Provide the [x, y] coordinate of the cell's center where the given text is located.  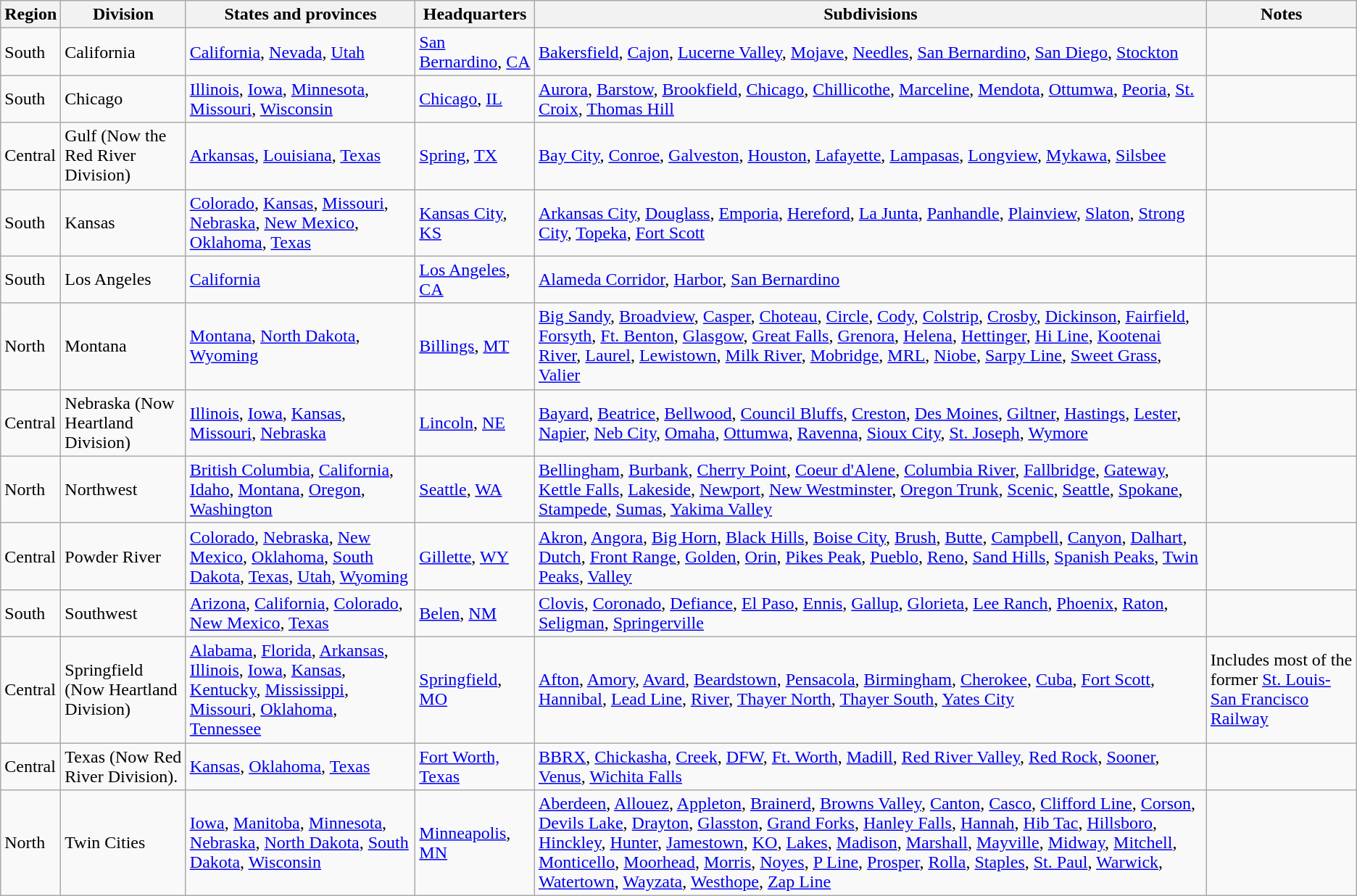
Alabama, Florida, Arkansas, Illinois, Iowa, Kansas, Kentucky, Mississippi, Missouri, Oklahoma, Tennessee [300, 689]
Colorado, Kansas, Missouri, Nebraska, New Mexico, Oklahoma, Texas [300, 223]
Arizona, California, Colorado, New Mexico, Texas [300, 613]
Alameda Corridor, Harbor, San Bernardino [870, 280]
Region [30, 14]
Gulf (Now the Red River Division) [123, 156]
Aurora, Barstow, Brookfield, Chicago, Chillicothe, Marceline, Mendota, Ottumwa, Peoria, St. Croix, Thomas Hill [870, 99]
Bakersfield, Cajon, Lucerne Valley, Mojave, Needles, San Bernardino, San Diego, Stockton [870, 52]
Arkansas, Louisiana, Texas [300, 156]
Illinois, Iowa, Kansas, Missouri, Nebraska [300, 423]
States and provinces [300, 14]
Los Angeles [123, 280]
Includes most of the former St. Louis-San Francisco Railway [1282, 689]
California, Nevada, Utah [300, 52]
Springfield (Now Heartland Division) [123, 689]
Subdivisions [870, 14]
Kansas [123, 223]
Chicago, IL [476, 99]
Kansas City, KS [476, 223]
Texas (Now Red River Division). [123, 766]
Gillette, WY [476, 556]
Lincoln, NE [476, 423]
Clovis, Coronado, Defiance, El Paso, Ennis, Gallup, Glorieta, Lee Ranch, Phoenix, Raton, Seligman, Springerville [870, 613]
Northwest [123, 489]
BBRX, Chickasha, Creek, DFW, Ft. Worth, Madill, Red River Valley, Red Rock, Sooner, Venus, Wichita Falls [870, 766]
Spring, TX [476, 156]
Kansas, Oklahoma, Texas [300, 766]
Colorado, Nebraska, New Mexico, Oklahoma, South Dakota, Texas, Utah, Wyoming [300, 556]
Arkansas City, Douglass, Emporia, Hereford, La Junta, Panhandle, Plainview, Slaton, Strong City, Topeka, Fort Scott [870, 223]
Seattle, WA [476, 489]
Headquarters [476, 14]
Nebraska (Now Heartland Division) [123, 423]
San Bernardino, CA [476, 52]
Bay City, Conroe, Galveston, Houston, Lafayette, Lampasas, Longview, Mykawa, Silsbee [870, 156]
Iowa, Manitoba, Minnesota, Nebraska, North Dakota, South Dakota, Wisconsin [300, 843]
Minneapolis, MN [476, 843]
Powder River [123, 556]
Illinois, Iowa, Minnesota, Missouri, Wisconsin [300, 99]
Fort Worth, Texas [476, 766]
Belen, NM [476, 613]
Montana [123, 347]
Southwest [123, 613]
Notes [1282, 14]
Springfield, MO [476, 689]
Division [123, 14]
Twin Cities [123, 843]
Los Angeles, CA [476, 280]
Montana, North Dakota, Wyoming [300, 347]
Billings, MT [476, 347]
Chicago [123, 99]
British Columbia, California, Idaho, Montana, Oregon, Washington [300, 489]
